Capture the cell that displays the provided text and extract its (X, Y) central coordinate. 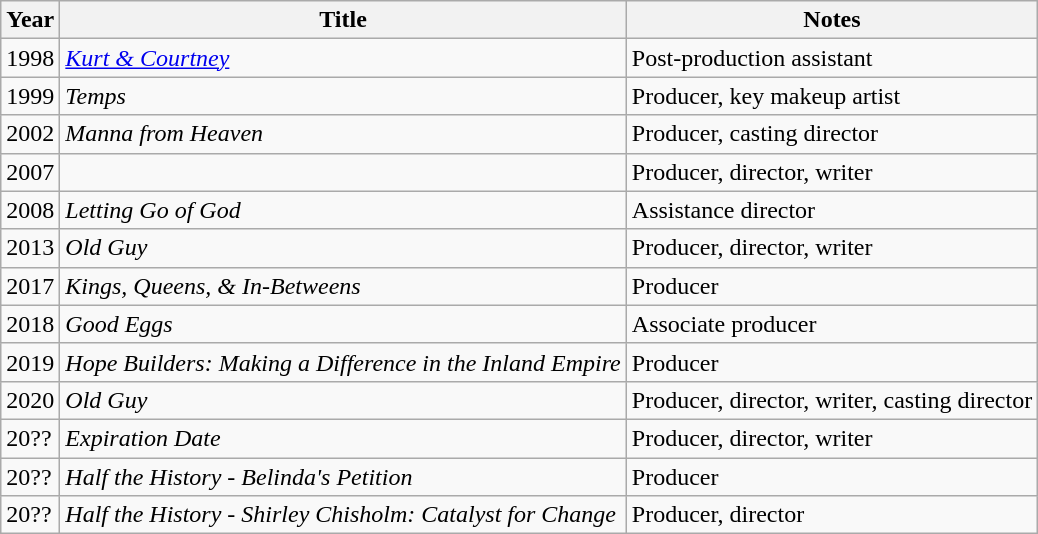
Manna from Heaven (343, 134)
Half the History - Shirley Chisholm: Catalyst for Change (343, 515)
2008 (30, 210)
Good Eggs (343, 324)
Post-production assistant (832, 58)
2017 (30, 286)
1999 (30, 96)
2002 (30, 134)
Half the History - Belinda's Petition (343, 477)
Hope Builders: Making a Difference in the Inland Empire (343, 362)
Expiration Date (343, 438)
2020 (30, 400)
Producer, casting director (832, 134)
Assistance director (832, 210)
Associate producer (832, 324)
Year (30, 20)
Producer, key makeup artist (832, 96)
Title (343, 20)
Kurt & Courtney (343, 58)
Producer, director (832, 515)
Producer, director, writer, casting director (832, 400)
Notes (832, 20)
1998 (30, 58)
Temps (343, 96)
Kings, Queens, & In-Betweens (343, 286)
Letting Go of God (343, 210)
2019 (30, 362)
2013 (30, 248)
2007 (30, 172)
2018 (30, 324)
